Determine the (x, y) coordinate at the center of the cell enclosing the given text.  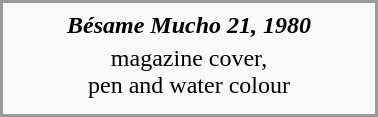
magazine cover,pen and water colour (189, 72)
Bésame Mucho 21, 1980 (189, 26)
